Pinpoint the cell where the given text exists, returning its [x, y] midpoint coordinate. 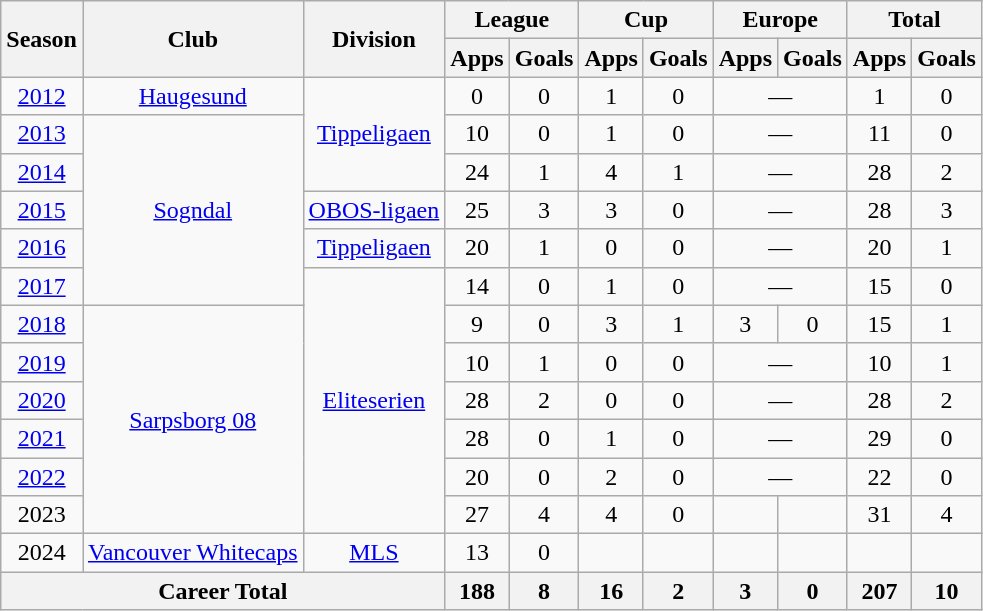
14 [477, 286]
Total [914, 20]
2024 [42, 553]
8 [544, 591]
League [512, 20]
207 [879, 591]
2014 [42, 172]
188 [477, 591]
Division [374, 39]
2015 [42, 210]
2013 [42, 134]
Season [42, 39]
29 [879, 438]
2020 [42, 400]
Career Total [223, 591]
22 [879, 477]
2019 [42, 362]
MLS [374, 553]
2016 [42, 248]
Haugesund [192, 96]
31 [879, 515]
Club [192, 39]
OBOS-ligaen [374, 210]
2012 [42, 96]
11 [879, 134]
2022 [42, 477]
Eliteserien [374, 400]
27 [477, 515]
2017 [42, 286]
25 [477, 210]
2023 [42, 515]
13 [477, 553]
Vancouver Whitecaps [192, 553]
Europe [780, 20]
16 [611, 591]
Sarpsborg 08 [192, 419]
2018 [42, 324]
9 [477, 324]
24 [477, 172]
Sogndal [192, 210]
2021 [42, 438]
Cup [646, 20]
